For the text-containing cell, return its midpoint in (X, Y) coordinate format. 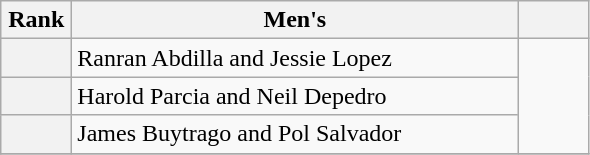
Ranran Abdilla and Jessie Lopez (295, 58)
Rank (36, 20)
Harold Parcia and Neil Depedro (295, 96)
James Buytrago and Pol Salvador (295, 134)
Men's (295, 20)
